Search for the cell housing the specified text and yield its (X, Y) center coordinate. 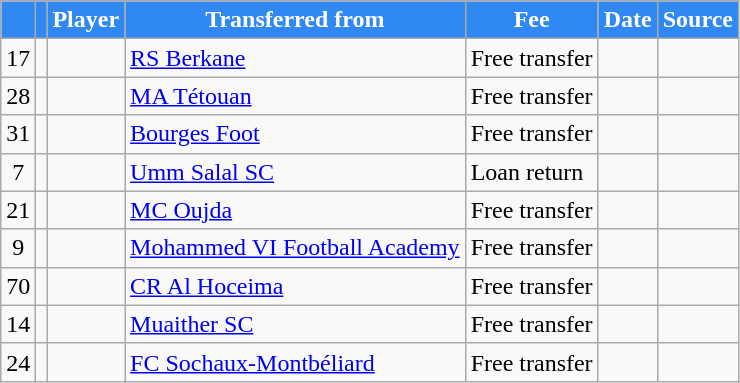
CR Al Hoceima (296, 286)
21 (18, 210)
Loan return (532, 172)
Bourges Foot (296, 134)
31 (18, 134)
Player (86, 20)
MC Oujda (296, 210)
MA Tétouan (296, 96)
RS Berkane (296, 58)
Fee (532, 20)
14 (18, 324)
24 (18, 362)
Source (698, 20)
28 (18, 96)
70 (18, 286)
Umm Salal SC (296, 172)
Mohammed VI Football Academy (296, 248)
Date (628, 20)
FC Sochaux-Montbéliard (296, 362)
17 (18, 58)
Muaither SC (296, 324)
9 (18, 248)
Transferred from (296, 20)
7 (18, 172)
